Detect which cell encompasses the target text, then output its (X, Y) center coordinate. 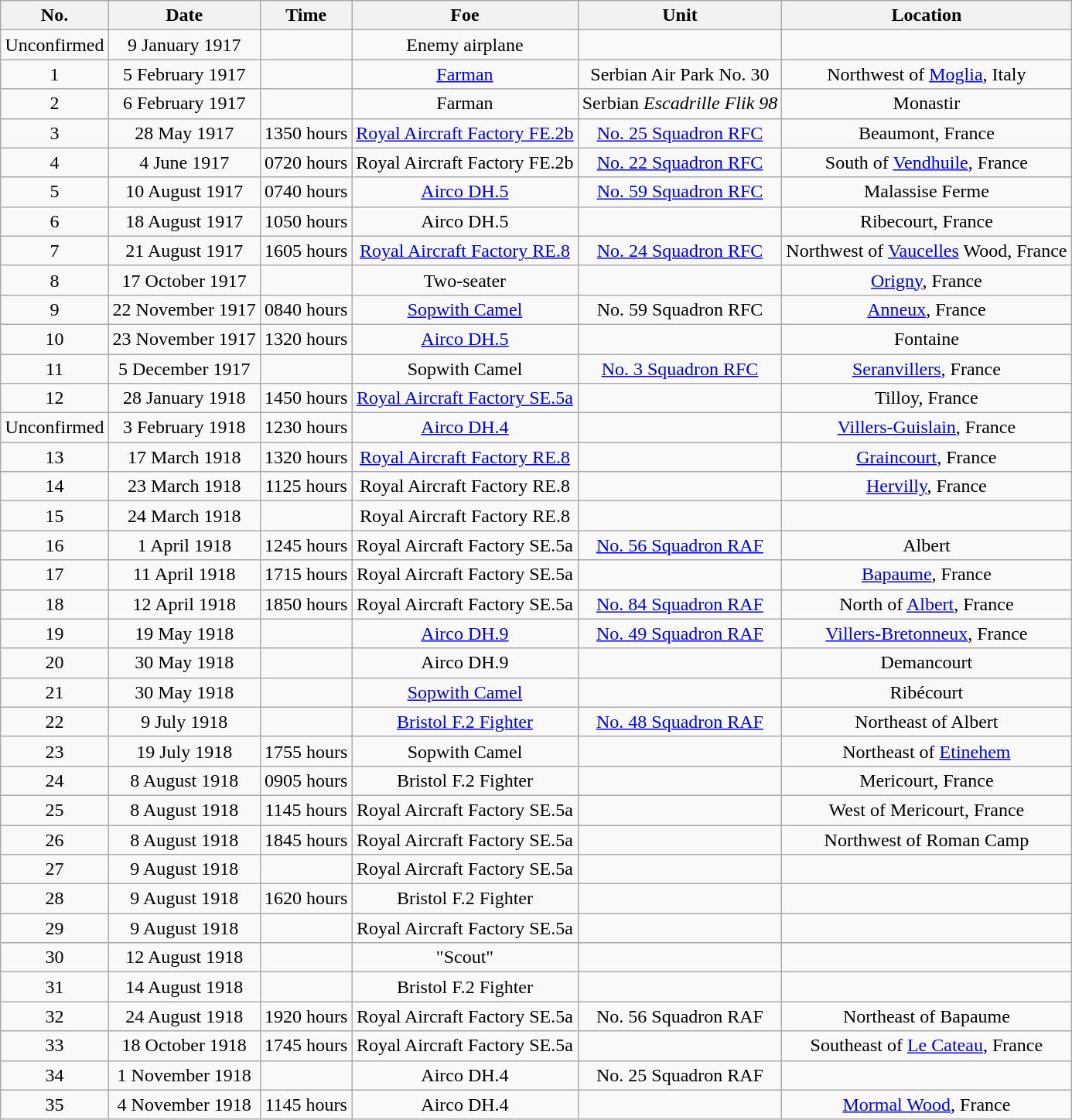
Beaumont, France (927, 133)
Mericourt, France (927, 780)
1350 hours (306, 133)
24 (54, 780)
21 August 1917 (184, 251)
1715 hours (306, 575)
Bapaume, France (927, 575)
29 (54, 928)
Demancourt (927, 663)
9 (54, 309)
Albert (927, 545)
17 October 1917 (184, 280)
1125 hours (306, 487)
Southeast of Le Cateau, France (927, 1046)
No. 3 Squadron RFC (680, 369)
28 (54, 899)
South of Vendhuile, France (927, 162)
3 February 1918 (184, 428)
Foe (465, 15)
11 April 1918 (184, 575)
3 (54, 133)
0840 hours (306, 309)
13 (54, 457)
Villers-Guislain, France (927, 428)
0905 hours (306, 780)
No. 22 Squadron RFC (680, 162)
24 March 1918 (184, 516)
1850 hours (306, 604)
6 (54, 221)
1245 hours (306, 545)
1845 hours (306, 839)
19 (54, 633)
4 (54, 162)
9 July 1918 (184, 722)
28 January 1918 (184, 398)
1920 hours (306, 1016)
26 (54, 839)
18 (54, 604)
No. 24 Squadron RFC (680, 251)
No. 25 Squadron RFC (680, 133)
1450 hours (306, 398)
No. 49 Squadron RAF (680, 633)
Northeast of Etinehem (927, 751)
17 (54, 575)
28 May 1917 (184, 133)
Ribecourt, France (927, 221)
West of Mericourt, France (927, 810)
No. (54, 15)
30 (54, 958)
5 February 1917 (184, 74)
22 November 1917 (184, 309)
Enemy airplane (465, 45)
No. 84 Squadron RAF (680, 604)
23 (54, 751)
Northeast of Albert (927, 722)
4 November 1918 (184, 1105)
6 February 1917 (184, 104)
Tilloy, France (927, 398)
0720 hours (306, 162)
23 March 1918 (184, 487)
Serbian Escadrille Flik 98 (680, 104)
Monastir (927, 104)
Northwest of Vaucelles Wood, France (927, 251)
1620 hours (306, 899)
8 (54, 280)
1745 hours (306, 1046)
2 (54, 104)
Northwest of Moglia, Italy (927, 74)
14 August 1918 (184, 987)
19 July 1918 (184, 751)
1 April 1918 (184, 545)
20 (54, 663)
No. 48 Squadron RAF (680, 722)
19 May 1918 (184, 633)
Malassise Ferme (927, 192)
12 August 1918 (184, 958)
17 March 1918 (184, 457)
15 (54, 516)
14 (54, 487)
Ribécourt (927, 692)
10 August 1917 (184, 192)
1 November 1918 (184, 1075)
33 (54, 1046)
1605 hours (306, 251)
"Scout" (465, 958)
12 April 1918 (184, 604)
25 (54, 810)
Graincourt, France (927, 457)
Serbian Air Park No. 30 (680, 74)
1230 hours (306, 428)
32 (54, 1016)
Northwest of Roman Camp (927, 839)
9 January 1917 (184, 45)
22 (54, 722)
Origny, France (927, 280)
24 August 1918 (184, 1016)
1 (54, 74)
4 June 1917 (184, 162)
Hervilly, France (927, 487)
1050 hours (306, 221)
7 (54, 251)
Unit (680, 15)
Location (927, 15)
5 (54, 192)
Time (306, 15)
Villers-Bretonneux, France (927, 633)
Anneux, France (927, 309)
10 (54, 339)
Date (184, 15)
18 October 1918 (184, 1046)
Northeast of Bapaume (927, 1016)
18 August 1917 (184, 221)
Seranvillers, France (927, 369)
5 December 1917 (184, 369)
35 (54, 1105)
Two-seater (465, 280)
34 (54, 1075)
1755 hours (306, 751)
No. 25 Squadron RAF (680, 1075)
21 (54, 692)
23 November 1917 (184, 339)
16 (54, 545)
31 (54, 987)
12 (54, 398)
11 (54, 369)
North of Albert, France (927, 604)
27 (54, 869)
Mormal Wood, France (927, 1105)
Fontaine (927, 339)
0740 hours (306, 192)
